Find where the given text appears and provide that cell's center as (x, y) coordinate. 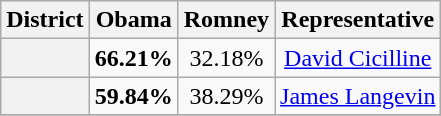
Obama (134, 20)
David Cicilline (358, 58)
32.18% (226, 58)
66.21% (134, 58)
James Langevin (358, 96)
59.84% (134, 96)
38.29% (226, 96)
Representative (358, 20)
Romney (226, 20)
District (45, 20)
